Search for the cell housing the specified text and yield its [X, Y] center coordinate. 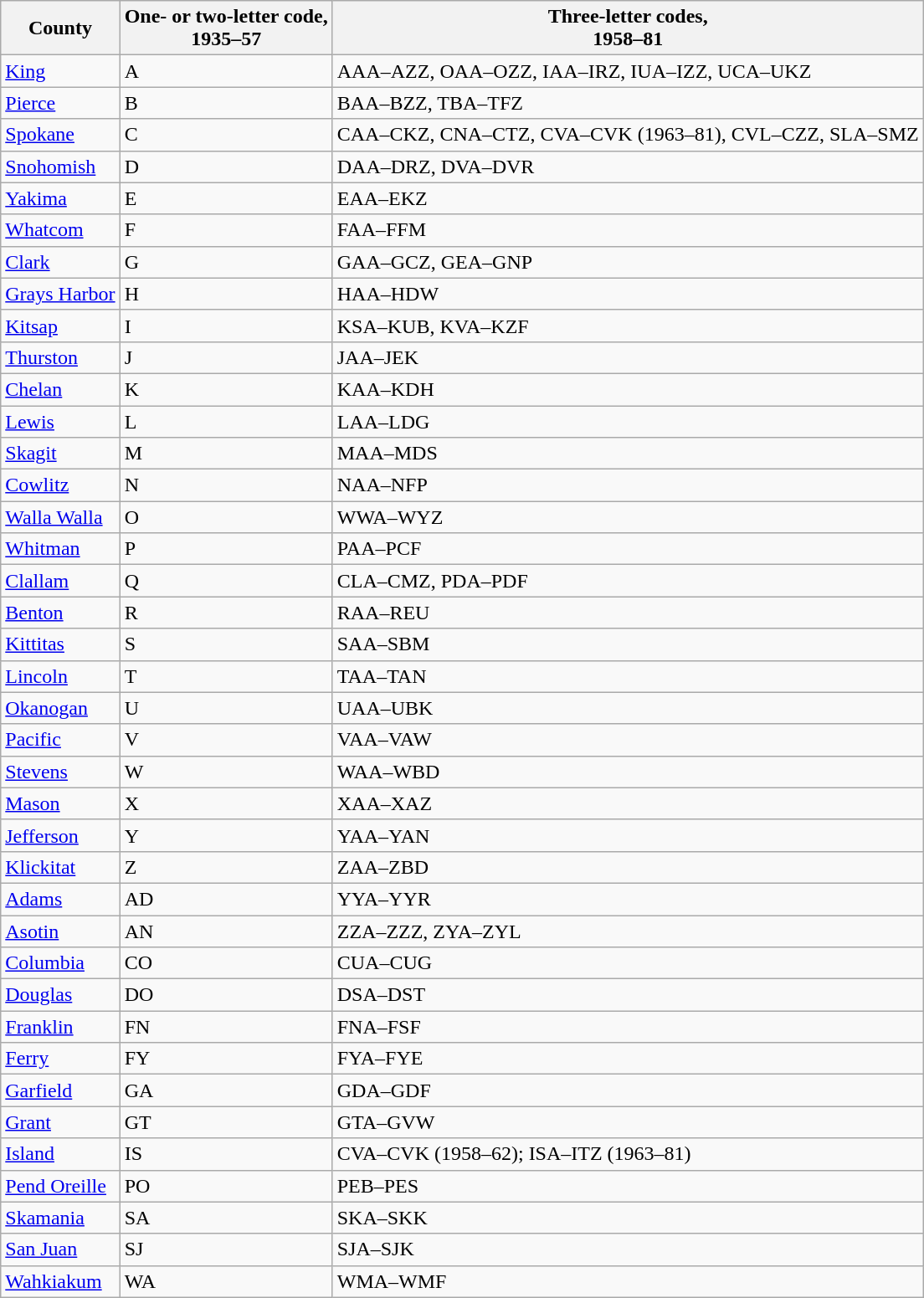
XAA–XAZ [628, 803]
P [226, 549]
WWA–WYZ [628, 517]
GDA–GDF [628, 1090]
GAA–GCZ, GEA–GNP [628, 262]
Clallam [60, 581]
AD [226, 899]
Thurston [60, 357]
Spokane [60, 135]
SA [226, 1218]
CAA–CKZ, CNA–CTZ, CVA–CVK (1963–81), CVL–CZZ, SLA–SMZ [628, 135]
Island [60, 1154]
DO [226, 995]
UAA–UBK [628, 708]
W [226, 772]
Ferry [60, 1059]
HAA–HDW [628, 294]
C [226, 135]
Kitsap [60, 326]
Grays Harbor [60, 294]
R [226, 613]
PO [226, 1186]
Y [226, 835]
Chelan [60, 389]
F [226, 230]
Mason [60, 803]
N [226, 485]
D [226, 167]
FY [226, 1059]
SJ [226, 1249]
Lincoln [60, 676]
Asotin [60, 931]
Douglas [60, 995]
CO [226, 963]
CVA–CVK (1958–62); ISA–ITZ (1963–81) [628, 1154]
FNA–FSF [628, 1027]
Skagit [60, 454]
LAA–LDG [628, 421]
AAA–AZZ, OAA–OZZ, IAA–IRZ, IUA–IZZ, UCA–UKZ [628, 71]
BAA–BZZ, TBA–TFZ [628, 103]
Benton [60, 613]
SJA–SJK [628, 1249]
County [60, 28]
King [60, 71]
YYA–YYR [628, 899]
E [226, 198]
FN [226, 1027]
San Juan [60, 1249]
L [226, 421]
FYA–FYE [628, 1059]
SKA–SKK [628, 1218]
Columbia [60, 963]
H [226, 294]
U [226, 708]
K [226, 389]
EAA–EKZ [628, 198]
Z [226, 867]
T [226, 676]
Kittitas [60, 644]
GA [226, 1090]
PEB–PES [628, 1186]
TAA–TAN [628, 676]
Stevens [60, 772]
Cowlitz [60, 485]
Pacific [60, 740]
NAA–NFP [628, 485]
Jefferson [60, 835]
ZAA–ZBD [628, 867]
Garfield [60, 1090]
Skamania [60, 1218]
Grant [60, 1122]
YAA–YAN [628, 835]
AN [226, 931]
Clark [60, 262]
M [226, 454]
Lewis [60, 421]
VAA–VAW [628, 740]
B [226, 103]
V [226, 740]
Yakima [60, 198]
Whatcom [60, 230]
SAA–SBM [628, 644]
DSA–DST [628, 995]
Whitman [60, 549]
JAA–JEK [628, 357]
PAA–PCF [628, 549]
WAA–WBD [628, 772]
Pierce [60, 103]
J [226, 357]
S [226, 644]
O [226, 517]
I [226, 326]
FAA–FFM [628, 230]
Franklin [60, 1027]
G [226, 262]
DAA–DRZ, DVA–DVR [628, 167]
One- or two-letter code,1935–57 [226, 28]
Walla Walla [60, 517]
WA [226, 1281]
Three-letter codes,1958–81 [628, 28]
CLA–CMZ, PDA–PDF [628, 581]
ZZA–ZZZ, ZYA–ZYL [628, 931]
GT [226, 1122]
Okanogan [60, 708]
KSA–KUB, KVA–KZF [628, 326]
Q [226, 581]
KAA–KDH [628, 389]
MAA–MDS [628, 454]
X [226, 803]
GTA–GVW [628, 1122]
Snohomish [60, 167]
Adams [60, 899]
WMA–WMF [628, 1281]
RAA–REU [628, 613]
A [226, 71]
Klickitat [60, 867]
IS [226, 1154]
Wahkiakum [60, 1281]
Pend Oreille [60, 1186]
CUA–CUG [628, 963]
